Determine the (x, y) coordinate at the center of the cell enclosing the given text.  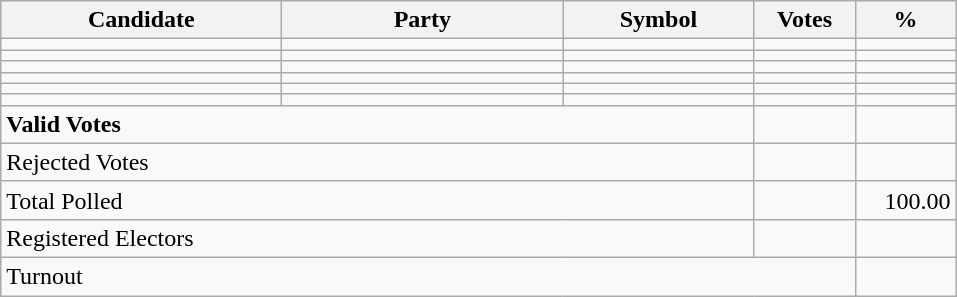
Valid Votes (378, 124)
Party (422, 20)
Registered Electors (378, 238)
Symbol (658, 20)
100.00 (906, 200)
Turnout (428, 276)
Candidate (142, 20)
% (906, 20)
Votes (804, 20)
Rejected Votes (378, 162)
Total Polled (378, 200)
